For the text-containing cell, return its midpoint in [x, y] coordinate format. 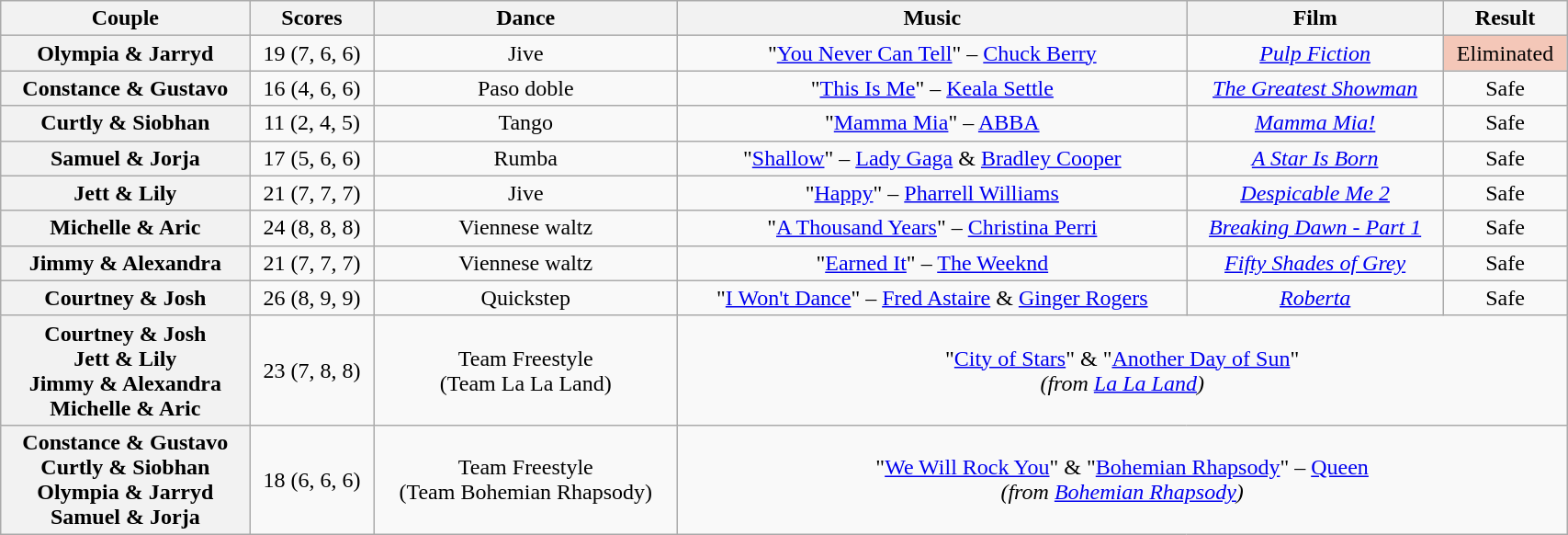
"We Will Rock You" & "Bohemian Rhapsody" – Queen(from Bohemian Rhapsody) [1122, 480]
Rumba [525, 158]
Tango [525, 123]
Constance & Gustavo [125, 88]
Despicable Me 2 [1315, 193]
16 (4, 6, 6) [312, 88]
"Mamma Mia" – ABBA [932, 123]
Quickstep [525, 298]
17 (5, 6, 6) [312, 158]
Scores [312, 18]
Samuel & Jorja [125, 158]
Result [1505, 18]
Roberta [1315, 298]
Curtly & Siobhan [125, 123]
Team Freestyle(Team Bohemian Rhapsody) [525, 480]
Team Freestyle(Team La La Land) [525, 370]
Courtney & Josh [125, 298]
Jimmy & Alexandra [125, 263]
Music [932, 18]
"City of Stars" & "Another Day of Sun"(from La La Land) [1122, 370]
Olympia & Jarryd [125, 53]
Fifty Shades of Grey [1315, 263]
"Shallow" – Lady Gaga & Bradley Cooper [932, 158]
Eliminated [1505, 53]
"Earned It" – The Weeknd [932, 263]
11 (2, 4, 5) [312, 123]
"Happy" – Pharrell Williams [932, 193]
Jett & Lily [125, 193]
Constance & GustavoCurtly & SiobhanOlympia & JarrydSamuel & Jorja [125, 480]
"A Thousand Years" – Christina Perri [932, 228]
Breaking Dawn - Part 1 [1315, 228]
24 (8, 8, 8) [312, 228]
Paso doble [525, 88]
"This Is Me" – Keala Settle [932, 88]
Couple [125, 18]
Pulp Fiction [1315, 53]
26 (8, 9, 9) [312, 298]
The Greatest Showman [1315, 88]
Michelle & Aric [125, 228]
"You Never Can Tell" – Chuck Berry [932, 53]
23 (7, 8, 8) [312, 370]
Dance [525, 18]
19 (7, 6, 6) [312, 53]
18 (6, 6, 6) [312, 480]
Mamma Mia! [1315, 123]
"I Won't Dance" – Fred Astaire & Ginger Rogers [932, 298]
Film [1315, 18]
Courtney & JoshJett & LilyJimmy & AlexandraMichelle & Aric [125, 370]
A Star Is Born [1315, 158]
